Determine the (x, y) coordinate at the center of the cell enclosing the given text.  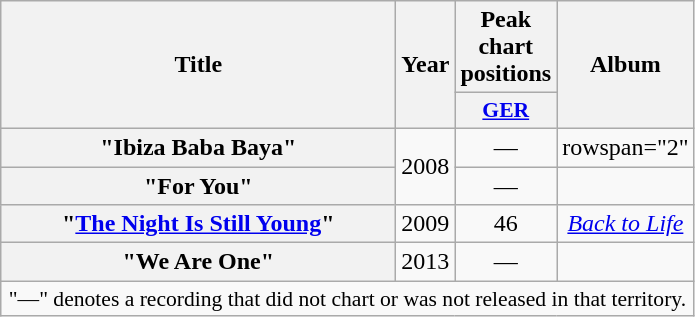
"—" denotes a recording that did not chart or was not released in that territory. (348, 299)
Album (626, 65)
"For You" (198, 185)
2009 (426, 224)
GER (506, 111)
"Ibiza Baba Baya" (198, 147)
Peak chart positions (506, 47)
rowspan="2" (626, 147)
2013 (426, 262)
Year (426, 65)
46 (506, 224)
2008 (426, 166)
"We Are One" (198, 262)
Title (198, 65)
Back to Life (626, 224)
"The Night Is Still Young" (198, 224)
